From the cell containing the given text, extract its center point as (x, y) coordinate. 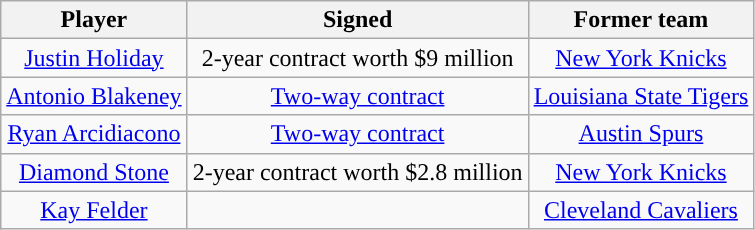
2-year contract worth $2.8 million (358, 172)
Austin Spurs (641, 134)
Kay Felder (94, 210)
Antonio Blakeney (94, 96)
Player (94, 20)
Former team (641, 20)
Ryan Arcidiacono (94, 134)
Justin Holiday (94, 58)
2-year contract worth $9 million (358, 58)
Diamond Stone (94, 172)
Signed (358, 20)
Cleveland Cavaliers (641, 210)
Louisiana State Tigers (641, 96)
